Output the (x, y) coordinate of the center of the cell containing the given text.  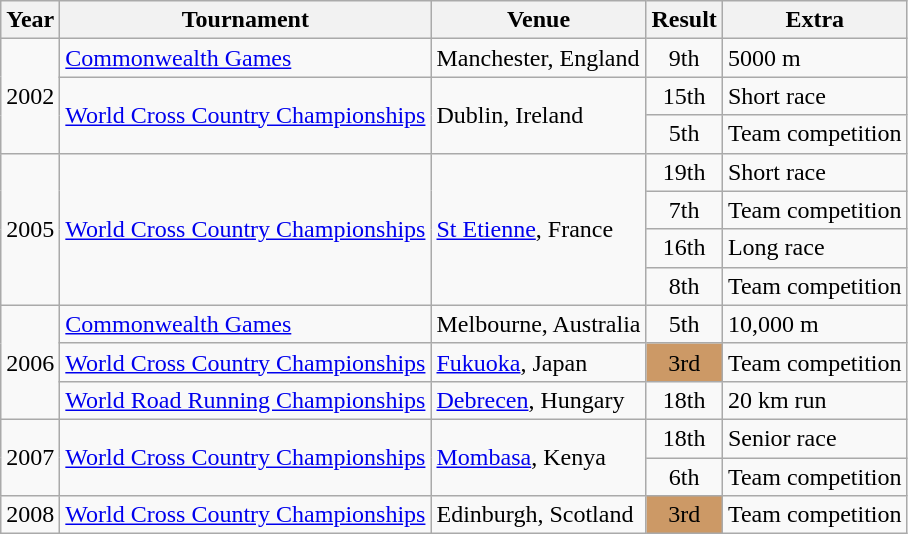
World Road Running Championships (246, 400)
Dublin, Ireland (538, 115)
Edinburgh, Scotland (538, 515)
2005 (30, 229)
19th (684, 172)
Long race (814, 248)
Senior race (814, 438)
Venue (538, 20)
7th (684, 210)
Fukuoka, Japan (538, 362)
Tournament (246, 20)
2006 (30, 362)
St Etienne, France (538, 229)
Melbourne, Australia (538, 324)
Result (684, 20)
2007 (30, 457)
2008 (30, 515)
20 km run (814, 400)
6th (684, 477)
Year (30, 20)
Debrecen, Hungary (538, 400)
9th (684, 58)
2002 (30, 96)
8th (684, 286)
10,000 m (814, 324)
5000 m (814, 58)
15th (684, 96)
16th (684, 248)
Manchester, England (538, 58)
Mombasa, Kenya (538, 457)
Extra (814, 20)
